From the cell containing the given text, extract its center point as (X, Y) coordinate. 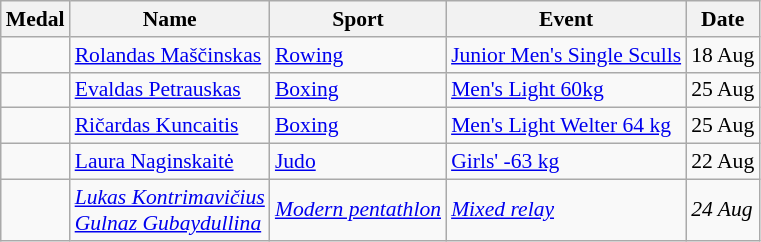
Rowing (358, 55)
Junior Men's Single Sculls (566, 55)
Evaldas Petrauskas (170, 90)
22 Aug (722, 162)
Girls' -63 kg (566, 162)
18 Aug (722, 55)
Rolandas Maščinskas (170, 55)
Medal (36, 19)
24 Aug (722, 210)
Modern pentathlon (358, 210)
Sport (358, 19)
Laura Naginskaitė (170, 162)
Ričardas Kuncaitis (170, 126)
Lukas Kontrimavičius Gulnaz Gubaydullina (170, 210)
Mixed relay (566, 210)
Men's Light 60kg (566, 90)
Event (566, 19)
Men's Light Welter 64 kg (566, 126)
Date (722, 19)
Judo (358, 162)
Name (170, 19)
